Return the (X, Y) coordinate for the center point of the cell that contains the specified text.  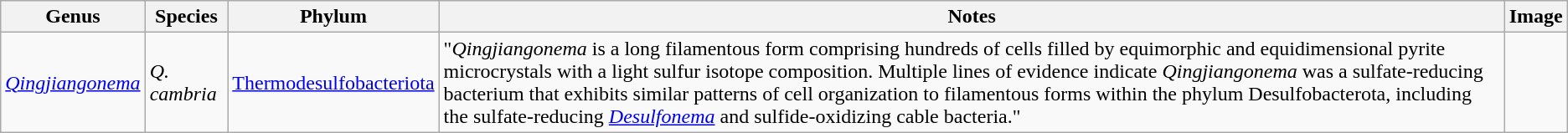
Q. cambria (186, 82)
Species (186, 17)
Phylum (333, 17)
Image (1536, 17)
Qingjiangonema (73, 82)
Genus (73, 17)
Notes (972, 17)
Thermodesulfobacteriota (333, 82)
